Locate the cell with the specified text and output its (X, Y) center coordinate. 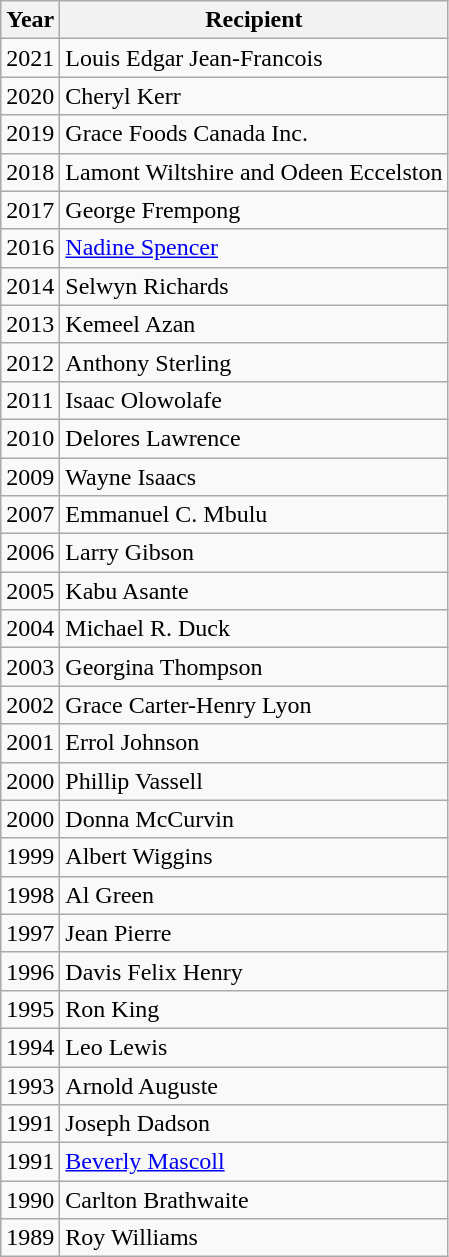
2013 (30, 324)
Kabu Asante (254, 591)
2003 (30, 667)
Errol Johnson (254, 743)
2002 (30, 705)
2007 (30, 515)
Georgina Thompson (254, 667)
Year (30, 20)
Ron King (254, 1009)
2014 (30, 286)
Arnold Auguste (254, 1085)
Delores Lawrence (254, 438)
1999 (30, 857)
1993 (30, 1085)
Selwyn Richards (254, 286)
2006 (30, 553)
2019 (30, 134)
Nadine Spencer (254, 248)
Emmanuel C. Mbulu (254, 515)
2004 (30, 629)
2001 (30, 743)
Kemeel Azan (254, 324)
Grace Foods Canada Inc. (254, 134)
Grace Carter-Henry Lyon (254, 705)
1994 (30, 1047)
2020 (30, 96)
Isaac Olowolafe (254, 400)
Roy Williams (254, 1238)
Michael R. Duck (254, 629)
Donna McCurvin (254, 819)
2011 (30, 400)
George Frempong (254, 210)
2012 (30, 362)
Wayne Isaacs (254, 477)
Davis Felix Henry (254, 971)
Louis Edgar Jean-Francois (254, 58)
Al Green (254, 895)
2021 (30, 58)
Cheryl Kerr (254, 96)
2010 (30, 438)
2016 (30, 248)
1995 (30, 1009)
Joseph Dadson (254, 1124)
2009 (30, 477)
1998 (30, 895)
1990 (30, 1200)
Recipient (254, 20)
Larry Gibson (254, 553)
1989 (30, 1238)
2018 (30, 172)
Phillip Vassell (254, 781)
2017 (30, 210)
2005 (30, 591)
Albert Wiggins (254, 857)
Jean Pierre (254, 933)
1997 (30, 933)
1996 (30, 971)
Carlton Brathwaite (254, 1200)
Anthony Sterling (254, 362)
Beverly Mascoll (254, 1162)
Lamont Wiltshire and Odeen Eccelston (254, 172)
Leo Lewis (254, 1047)
